Detect which cell encompasses the target text, then output its (X, Y) center coordinate. 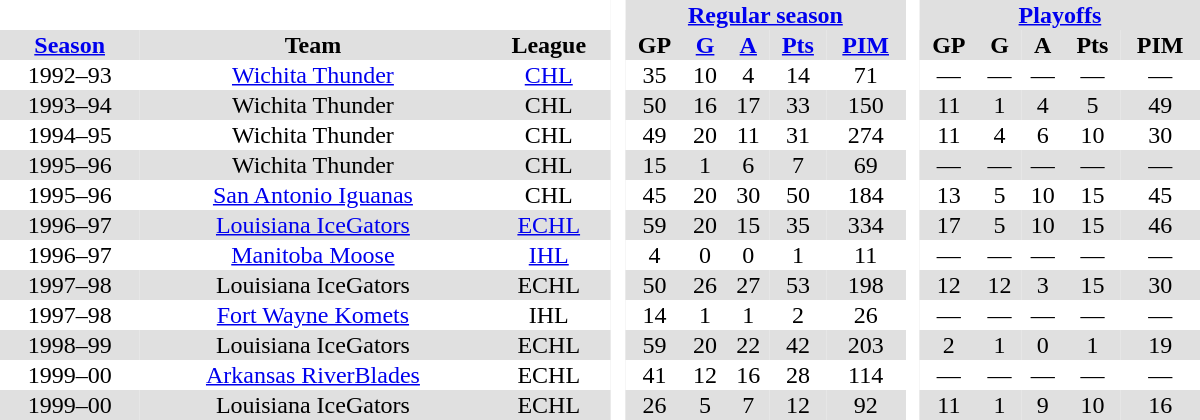
Season (70, 45)
198 (866, 285)
League (549, 45)
203 (866, 345)
69 (866, 165)
Regular season (765, 15)
1994–95 (70, 135)
22 (748, 345)
41 (654, 375)
9 (1042, 405)
114 (866, 375)
33 (798, 105)
Manitoba Moose (312, 255)
92 (866, 405)
19 (1160, 345)
150 (866, 105)
274 (866, 135)
71 (866, 75)
46 (1160, 225)
Fort Wayne Komets (312, 315)
53 (798, 285)
Playoffs (1060, 15)
1998–99 (70, 345)
184 (866, 195)
Team (312, 45)
1992–93 (70, 75)
13 (949, 195)
San Antonio Iguanas (312, 195)
31 (798, 135)
28 (798, 375)
42 (798, 345)
1993–94 (70, 105)
334 (866, 225)
Arkansas RiverBlades (312, 375)
27 (748, 285)
3 (1042, 285)
